Locate the cell with the specified text and output its [X, Y] center coordinate. 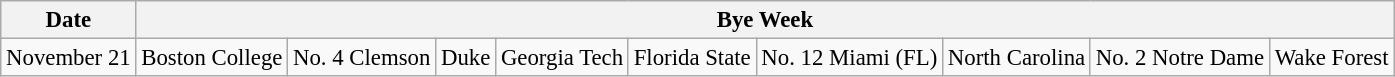
No. 12 Miami (FL) [850, 58]
Date [68, 20]
Georgia Tech [562, 58]
No. 2 Notre Dame [1180, 58]
Florida State [692, 58]
Duke [466, 58]
November 21 [68, 58]
No. 4 Clemson [362, 58]
Boston College [212, 58]
North Carolina [1017, 58]
Bye Week [765, 20]
Wake Forest [1332, 58]
